Pinpoint the cell where the given text exists, returning its [X, Y] midpoint coordinate. 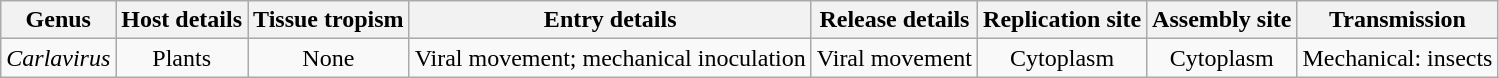
Genus [58, 20]
Tissue tropism [329, 20]
Mechanical: insects [1398, 58]
Host details [182, 20]
Carlavirus [58, 58]
Viral movement; mechanical inoculation [610, 58]
Replication site [1062, 20]
Entry details [610, 20]
Assembly site [1222, 20]
Transmission [1398, 20]
None [329, 58]
Release details [894, 20]
Plants [182, 58]
Viral movement [894, 58]
